Extract the (x, y) coordinate from the center of the cell holding the provided text.  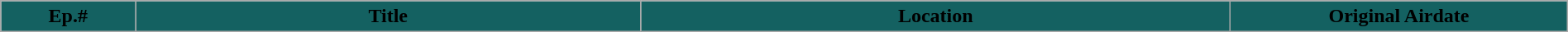
Original Airdate (1399, 16)
Location (936, 16)
Title (389, 16)
Ep.# (68, 16)
